Return (x, y) of the center of cell containing provided text 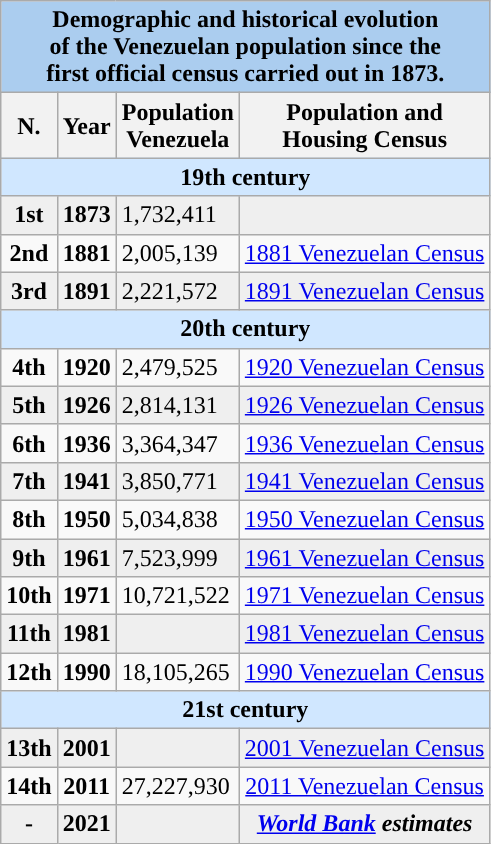
1941 (86, 481)
1920 (86, 367)
World Bank estimates (364, 824)
2011 (86, 786)
N. (29, 126)
1891 (86, 291)
7th (29, 481)
1941 Venezuelan Census (364, 481)
PopulationVenezuela (178, 126)
- (29, 824)
1961 (86, 557)
Demographic and historical evolution of the Venezuelan population since the first official census carried out in 1873. (246, 47)
1,732,411 (178, 215)
2,005,139 (178, 253)
18,105,265 (178, 672)
10th (29, 596)
1936 Venezuelan Census (364, 443)
19th century (246, 177)
1881 Venezuelan Census (364, 253)
21st century (246, 710)
5th (29, 405)
1950 (86, 519)
2nd (29, 253)
1881 (86, 253)
1971 (86, 596)
2,479,525 (178, 367)
1961 Venezuelan Census (364, 557)
1936 (86, 443)
1873 (86, 215)
2001 Venezuelan Census (364, 748)
1971 Venezuelan Census (364, 596)
8th (29, 519)
14th (29, 786)
2,221,572 (178, 291)
2001 (86, 748)
3,850,771 (178, 481)
1891 Venezuelan Census (364, 291)
7,523,999 (178, 557)
1926 (86, 405)
Population and Housing Census (364, 126)
1990 Venezuelan Census (364, 672)
2021 (86, 824)
13th (29, 748)
11th (29, 634)
3rd (29, 291)
9th (29, 557)
2,814,131 (178, 405)
Year (86, 126)
6th (29, 443)
1926 Venezuelan Census (364, 405)
1920 Venezuelan Census (364, 367)
1950 Venezuelan Census (364, 519)
1st (29, 215)
5,034,838 (178, 519)
1981 (86, 634)
20th century (246, 329)
12th (29, 672)
27,227,930 (178, 786)
2011 Venezuelan Census (364, 786)
1981 Venezuelan Census (364, 634)
1990 (86, 672)
10,721,522 (178, 596)
3,364,347 (178, 443)
4th (29, 367)
